For the text-containing cell, return its midpoint in (X, Y) coordinate format. 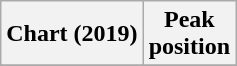
Chart (2019) (72, 34)
Peakposition (189, 34)
